Identify which cell holds the provided text, then report its (x, y) central coordinate. 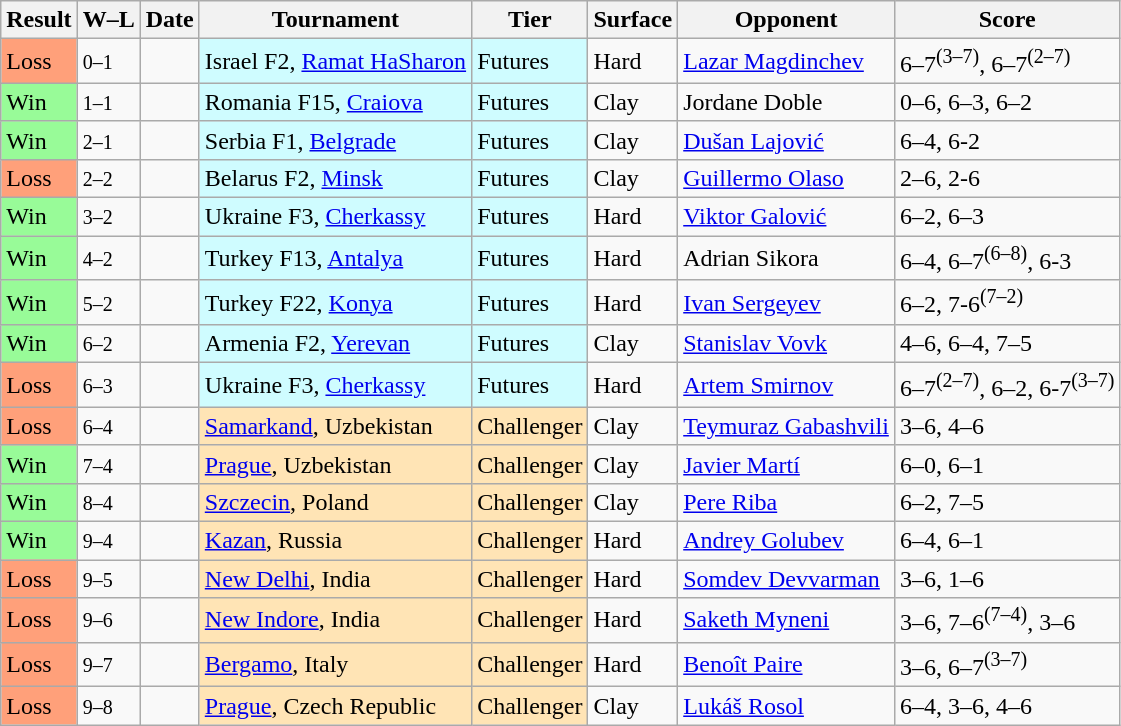
Andrey Golubev (786, 541)
Pere Riba (786, 502)
Szczecin, Poland (335, 502)
Armenia F2, Yerevan (335, 344)
Guillermo Olaso (786, 178)
Saketh Myneni (786, 620)
9–7 (108, 664)
9–6 (108, 620)
Result (39, 20)
Date (170, 20)
0–1 (108, 62)
3–6, 7–6(7–4), 3–6 (1007, 620)
Somdev Devvarman (786, 579)
9–4 (108, 541)
Viktor Galović (786, 217)
New Delhi, India (335, 579)
Israel F2, Ramat HaSharon (335, 62)
New Indore, India (335, 620)
Prague, Uzbekistan (335, 464)
5–2 (108, 302)
3–6, 1–6 (1007, 579)
Serbia F1, Belgrade (335, 140)
4–2 (108, 258)
9–5 (108, 579)
Lukáš Rosol (786, 706)
6–2, 7–5 (1007, 502)
Javier Martí (786, 464)
6–0, 6–1 (1007, 464)
6–2, 7-6(7–2) (1007, 302)
6–7(2–7), 6–2, 6-7(3–7) (1007, 386)
8–4 (108, 502)
Turkey F22, Konya (335, 302)
6–4, 6-2 (1007, 140)
Romania F15, Craiova (335, 102)
Lazar Magdinchev (786, 62)
7–4 (108, 464)
6–2, 6–3 (1007, 217)
2–6, 2-6 (1007, 178)
Tournament (335, 20)
6–4 (108, 426)
6–4, 6–7(6–8), 6-3 (1007, 258)
2–2 (108, 178)
2–1 (108, 140)
Belarus F2, Minsk (335, 178)
1–1 (108, 102)
Tier (530, 20)
Jordane Doble (786, 102)
Stanislav Vovk (786, 344)
Benoît Paire (786, 664)
W–L (108, 20)
3–2 (108, 217)
6–4, 6–1 (1007, 541)
Dušan Lajović (786, 140)
Adrian Sikora (786, 258)
6–4, 3–6, 4–6 (1007, 706)
Surface (633, 20)
Artem Smirnov (786, 386)
4–6, 6–4, 7–5 (1007, 344)
Samarkand, Uzbekistan (335, 426)
Ivan Sergeyev (786, 302)
6–7(3–7), 6–7(2–7) (1007, 62)
Bergamo, Italy (335, 664)
Prague, Czech Republic (335, 706)
9–8 (108, 706)
Score (1007, 20)
Teymuraz Gabashvili (786, 426)
6–3 (108, 386)
0–6, 6–3, 6–2 (1007, 102)
3–6, 6–7(3–7) (1007, 664)
Turkey F13, Antalya (335, 258)
3–6, 4–6 (1007, 426)
Kazan, Russia (335, 541)
6–2 (108, 344)
Opponent (786, 20)
